Return the [x, y] coordinate for the center point of the cell that contains the specified text.  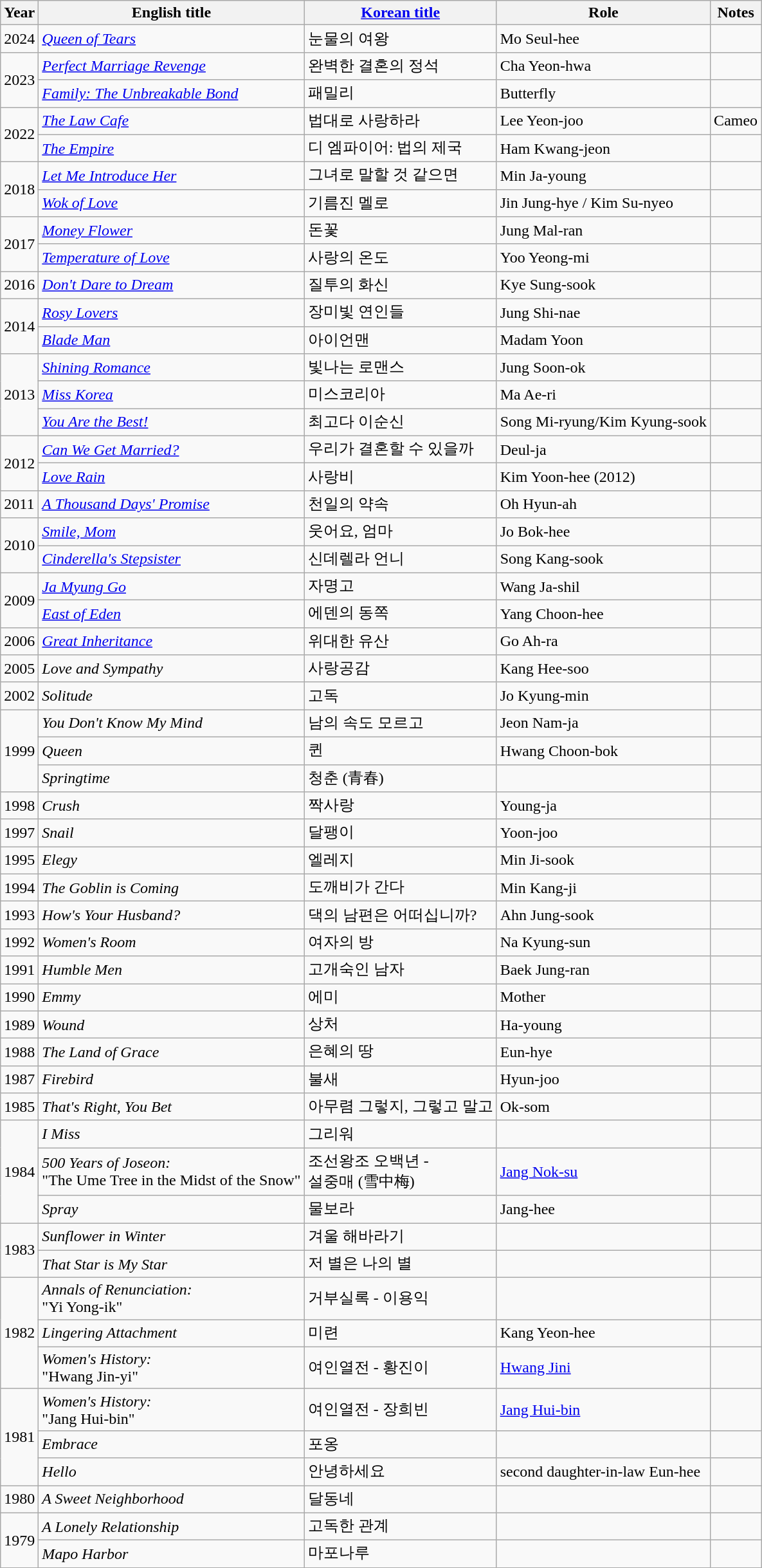
Hwang Choon-bok [603, 750]
2009 [19, 600]
거부실록 - 이용익 [400, 1298]
Yang Choon-hee [603, 614]
East of Eden [171, 614]
1981 [19, 1437]
저 별은 나의 별 [400, 1264]
Korean title [400, 13]
2014 [19, 326]
The Goblin is Coming [171, 888]
Love Rain [171, 477]
1989 [19, 1024]
Madam Yoon [603, 340]
Sunflower in Winter [171, 1237]
마포나루 [400, 1554]
패밀리 [400, 94]
장미빛 연인들 [400, 313]
그리워 [400, 1134]
1987 [19, 1080]
Queen of Tears [171, 39]
은혜의 땅 [400, 1053]
Jo Bok-hee [603, 531]
Kye Sung-sook [603, 286]
That Star is My Star [171, 1264]
Smile, Mom [171, 531]
Role [603, 13]
여자의 방 [400, 942]
second daughter-in-law Eun-hee [603, 1472]
디 엠파이어: 법의 제국 [400, 148]
2010 [19, 546]
Eun-hye [603, 1053]
Ok-som [603, 1107]
Crush [171, 806]
Jang Hui-bin [603, 1409]
1985 [19, 1107]
상처 [400, 1024]
Wound [171, 1024]
The Empire [171, 148]
달동네 [400, 1499]
Song Mi-ryung/Kim Kyung-sook [603, 422]
Firebird [171, 1080]
여인열전 - 장희빈 [400, 1409]
2023 [19, 80]
Yoo Yeong-mi [603, 257]
Snail [171, 833]
최고다 이순신 [400, 422]
2024 [19, 39]
Annals of Renunciation:"Yi Yong-ik" [171, 1298]
Love and Sympathy [171, 669]
Springtime [171, 779]
1991 [19, 970]
Spray [171, 1210]
That's Right, You Bet [171, 1107]
달팽이 [400, 833]
Great Inheritance [171, 641]
그녀로 말할 것 같으면 [400, 176]
Deul-ja [603, 449]
1995 [19, 861]
1979 [19, 1540]
Min Ji-sook [603, 861]
Jin Jung-hye / Kim Su-nyeo [603, 203]
Young-ja [603, 806]
엘레지 [400, 861]
빛나는 로맨스 [400, 368]
The Land of Grace [171, 1053]
Cha Yeon-hwa [603, 66]
How's Your Husband? [171, 915]
1998 [19, 806]
Yoon-joo [603, 833]
Year [19, 13]
Butterfly [603, 94]
에덴의 동쪽 [400, 614]
Cameo [736, 121]
English title [171, 13]
천일의 약속 [400, 504]
Rosy Lovers [171, 313]
Hyun-joo [603, 1080]
Min Kang-ji [603, 888]
500 Years of Joseon:"The Ume Tree in the Midst of the Snow" [171, 1172]
Mo Seul-hee [603, 39]
You Are the Best! [171, 422]
Elegy [171, 861]
2006 [19, 641]
아무렴 그렇지, 그렇고 말고 [400, 1107]
2005 [19, 669]
안녕하세요 [400, 1472]
Shining Romance [171, 368]
질투의 화신 [400, 286]
2012 [19, 463]
고독 [400, 696]
Emmy [171, 997]
Ham Kwang-jeon [603, 148]
1984 [19, 1171]
사랑비 [400, 477]
1993 [19, 915]
Na Kyung-sun [603, 942]
미련 [400, 1333]
Women's History:"Jang Hui-bin" [171, 1409]
겨울 해바라기 [400, 1237]
자명고 [400, 587]
댁의 남편은 어떠십니까? [400, 915]
기름진 멜로 [400, 203]
Hello [171, 1472]
Min Ja-young [603, 176]
A Sweet Neighborhood [171, 1499]
Wok of Love [171, 203]
Miss Korea [171, 395]
2018 [19, 189]
눈물의 여왕 [400, 39]
Jeon Nam-ja [603, 723]
미스코리아 [400, 395]
A Lonely Relationship [171, 1526]
1983 [19, 1250]
1988 [19, 1053]
Jo Kyung-min [603, 696]
The Law Cafe [171, 121]
Jang-hee [603, 1210]
You Don't Know My Mind [171, 723]
Cinderella's Stepsister [171, 560]
Kang Hee-soo [603, 669]
아이언맨 [400, 340]
Queen [171, 750]
I Miss [171, 1134]
Women's History:"Hwang Jin-yi" [171, 1368]
Let Me Introduce Her [171, 176]
조선왕조 오백년 - 설중매 (雪中梅) [400, 1172]
포옹 [400, 1444]
신데렐라 언니 [400, 560]
Solitude [171, 696]
2016 [19, 286]
Jang Nok-su [603, 1172]
Baek Jung-ran [603, 970]
Jung Soon-ok [603, 368]
에미 [400, 997]
1980 [19, 1499]
2022 [19, 134]
도깨비가 간다 [400, 888]
Blade Man [171, 340]
1994 [19, 888]
Jung Mal-ran [603, 230]
Ha-young [603, 1024]
Lingering Attachment [171, 1333]
Ma Ae-ri [603, 395]
1992 [19, 942]
Humble Men [171, 970]
Kang Yeon-hee [603, 1333]
Hwang Jini [603, 1368]
웃어요, 엄마 [400, 531]
불새 [400, 1080]
여인열전 - 황진이 [400, 1368]
Women's Room [171, 942]
Don't Dare to Dream [171, 286]
Can We Get Married? [171, 449]
Notes [736, 13]
Lee Yeon-joo [603, 121]
Wang Ja-shil [603, 587]
Go Ah-ra [603, 641]
Perfect Marriage Revenge [171, 66]
완벽한 결혼의 정석 [400, 66]
청춘 (青春) [400, 779]
Ja Myung Go [171, 587]
돈꽃 [400, 230]
법대로 사랑하라 [400, 121]
Jung Shi-nae [603, 313]
1999 [19, 751]
Ahn Jung-sook [603, 915]
짝사랑 [400, 806]
퀸 [400, 750]
1997 [19, 833]
Oh Hyun-ah [603, 504]
고독한 관계 [400, 1526]
남의 속도 모르고 [400, 723]
물보라 [400, 1210]
사랑의 온도 [400, 257]
Temperature of Love [171, 257]
위대한 유산 [400, 641]
Kim Yoon-hee (2012) [603, 477]
1990 [19, 997]
Song Kang-sook [603, 560]
Money Flower [171, 230]
사랑공감 [400, 669]
Mapo Harbor [171, 1554]
2013 [19, 395]
Family: The Unbreakable Bond [171, 94]
A Thousand Days' Promise [171, 504]
Embrace [171, 1444]
우리가 결혼할 수 있을까 [400, 449]
2002 [19, 696]
2017 [19, 244]
고개숙인 남자 [400, 970]
Mother [603, 997]
2011 [19, 504]
1982 [19, 1333]
